Detect which cell encompasses the target text, then output its [X, Y] center coordinate. 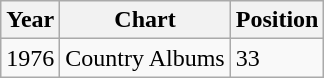
33 [277, 58]
Country Albums [145, 58]
Year [30, 20]
Position [277, 20]
Chart [145, 20]
1976 [30, 58]
